Find where the given text appears and provide that cell's center as [X, Y] coordinate. 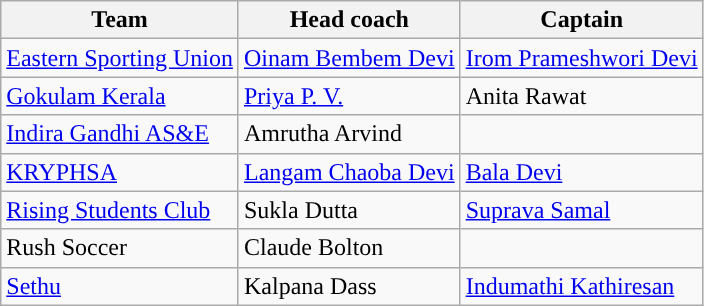
Gokulam Kerala [120, 96]
Eastern Sporting Union [120, 58]
Suprava Samal [582, 210]
Priya P. V. [349, 96]
KRYPHSA [120, 172]
Team [120, 20]
Indira Gandhi AS&E [120, 134]
Langam Chaoba Devi [349, 172]
Claude Bolton [349, 248]
Kalpana Dass [349, 286]
Rush Soccer [120, 248]
Captain [582, 20]
Oinam Bembem Devi [349, 58]
Indumathi Kathiresan [582, 286]
Sethu [120, 286]
Anita Rawat [582, 96]
Bala Devi [582, 172]
Amrutha Arvind [349, 134]
Sukla Dutta [349, 210]
Head coach [349, 20]
Rising Students Club [120, 210]
Irom Prameshwori Devi [582, 58]
